Return (X, Y) of the center of cell containing provided text 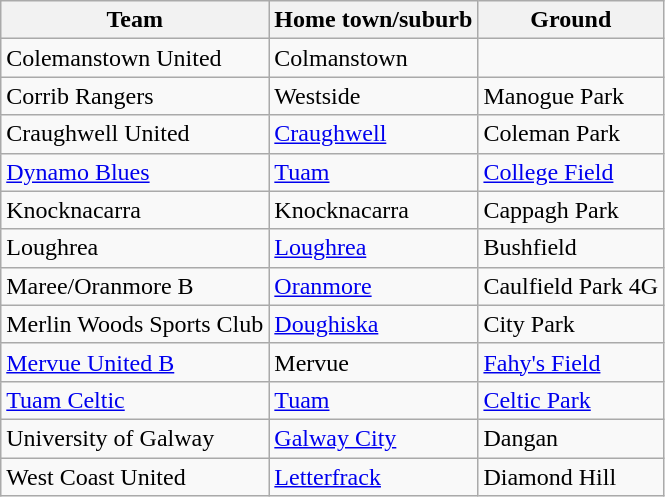
Oranmore (374, 286)
Celtic Park (571, 400)
Home town/suburb (374, 20)
Colemanstown United (135, 58)
Mervue United B (135, 362)
Craughwell (374, 134)
Maree/Oranmore B (135, 286)
Caulfield Park 4G (571, 286)
Fahy's Field (571, 362)
West Coast United (135, 477)
Corrib Rangers (135, 96)
Mervue (374, 362)
Manogue Park (571, 96)
Tuam Celtic (135, 400)
Dynamo Blues (135, 172)
Diamond Hill (571, 477)
Westside (374, 96)
Bushfield (571, 248)
City Park (571, 324)
Doughiska (374, 324)
Ground (571, 20)
Cappagh Park (571, 210)
Letterfrack (374, 477)
Dangan (571, 438)
Coleman Park (571, 134)
University of Galway (135, 438)
Merlin Woods Sports Club (135, 324)
Team (135, 20)
College Field (571, 172)
Craughwell United (135, 134)
Galway City (374, 438)
Colmanstown (374, 58)
